Search for the cell housing the specified text and yield its [x, y] center coordinate. 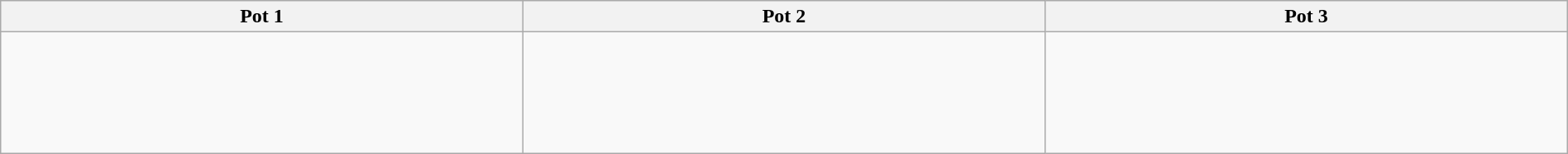
Pot 3 [1307, 17]
Pot 1 [262, 17]
Pot 2 [784, 17]
